Output the (x, y) coordinate of the center of the cell containing the given text.  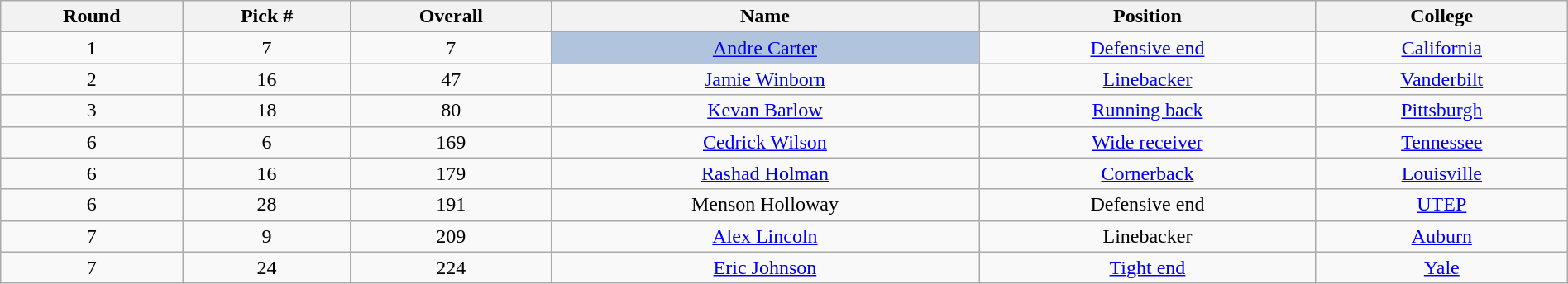
Name (764, 17)
Tennessee (1441, 142)
47 (451, 79)
Wide receiver (1148, 142)
Menson Holloway (764, 205)
UTEP (1441, 205)
Cedrick Wilson (764, 142)
Auburn (1441, 236)
College (1441, 17)
24 (267, 267)
Round (92, 17)
2 (92, 79)
1 (92, 48)
209 (451, 236)
California (1441, 48)
9 (267, 236)
18 (267, 111)
28 (267, 205)
Yale (1441, 267)
Andre Carter (764, 48)
191 (451, 205)
Jamie Winborn (764, 79)
179 (451, 173)
Position (1148, 17)
Louisville (1441, 173)
Vanderbilt (1441, 79)
3 (92, 111)
Kevan Barlow (764, 111)
169 (451, 142)
Overall (451, 17)
Running back (1148, 111)
Cornerback (1148, 173)
Eric Johnson (764, 267)
Alex Lincoln (764, 236)
Rashad Holman (764, 173)
80 (451, 111)
Pick # (267, 17)
Pittsburgh (1441, 111)
224 (451, 267)
Tight end (1148, 267)
